Extract the [x, y] coordinate from the center of the cell holding the provided text.  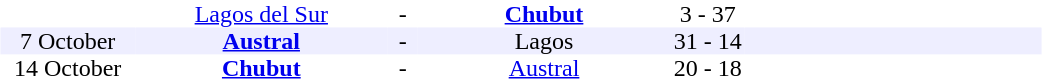
20 - 18 [707, 68]
3 - 37 [707, 14]
14 October [67, 68]
Lagos del Sur [262, 14]
7 October [67, 42]
Lagos [544, 42]
31 - 14 [707, 42]
